Identify which cell holds the provided text, then report its [X, Y] central coordinate. 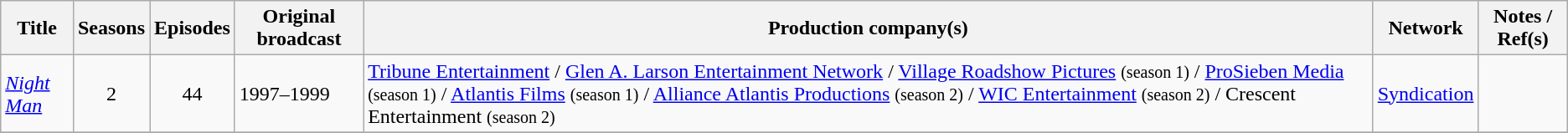
Original broadcast [298, 28]
Seasons [111, 28]
Night Man [37, 94]
Episodes [193, 28]
2 [111, 94]
44 [193, 94]
1997–1999 [298, 94]
Title [37, 28]
Network [1426, 28]
Notes / Ref(s) [1523, 28]
Syndication [1426, 94]
Production company(s) [869, 28]
